Detect which cell encompasses the target text, then output its (x, y) center coordinate. 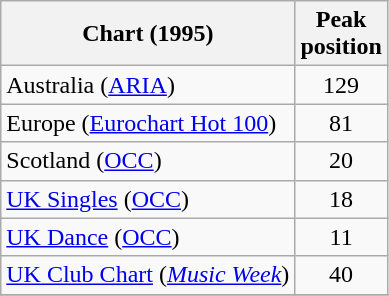
18 (341, 199)
UK Dance (OCC) (148, 237)
Scotland (OCC) (148, 161)
Europe (Eurochart Hot 100) (148, 123)
UK Club Chart (Music Week) (148, 275)
11 (341, 237)
20 (341, 161)
Chart (1995) (148, 34)
40 (341, 275)
Peakposition (341, 34)
Australia (ARIA) (148, 85)
81 (341, 123)
129 (341, 85)
UK Singles (OCC) (148, 199)
